For the text-containing cell, return its midpoint in [x, y] coordinate format. 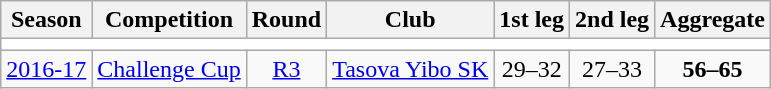
27–33 [612, 69]
Tasova Yibo SK [410, 69]
1st leg [532, 20]
56–65 [713, 69]
Season [46, 20]
2nd leg [612, 20]
Competition [169, 20]
2016-17 [46, 69]
Round [286, 20]
Aggregate [713, 20]
R3 [286, 69]
Challenge Cup [169, 69]
Club [410, 20]
29–32 [532, 69]
